Locate the cell with the specified text and output its [x, y] center coordinate. 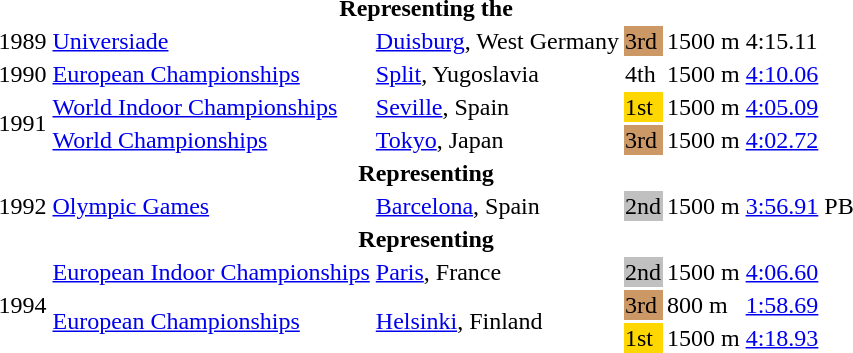
Tokyo, Japan [497, 140]
Barcelona, Spain [497, 206]
Duisburg, West Germany [497, 41]
Universiade [211, 41]
World Indoor Championships [211, 107]
Helsinki, Finland [497, 322]
World Championships [211, 140]
Olympic Games [211, 206]
European Indoor Championships [211, 272]
Seville, Spain [497, 107]
Split, Yugoslavia [497, 74]
800 m [703, 305]
Paris, France [497, 272]
4th [642, 74]
